For the text-containing cell, return its midpoint in (x, y) coordinate format. 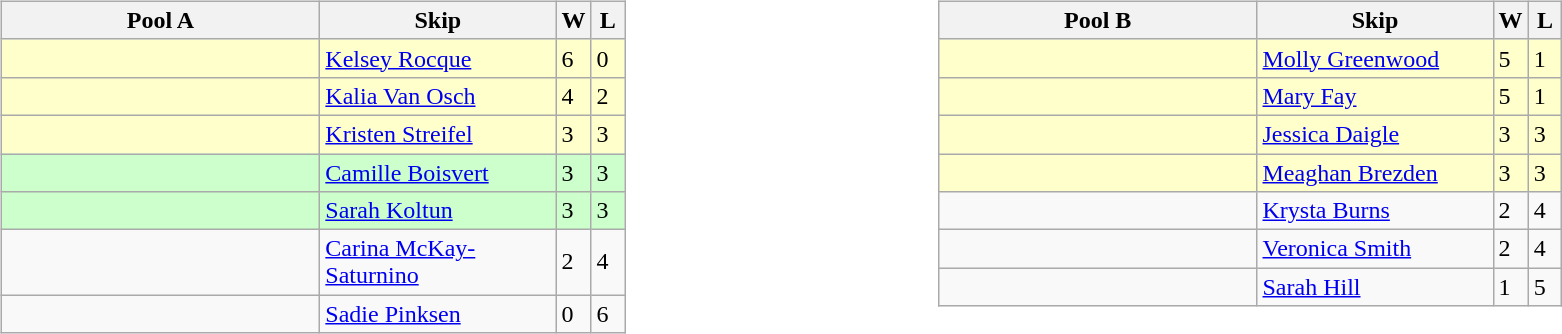
Sadie Pinksen (438, 314)
Kelsey Rocque (438, 58)
Veronica Smith (1375, 249)
Krysta Burns (1375, 211)
Jessica Daigle (1375, 134)
Camille Boisvert (438, 173)
Kalia Van Osch (438, 96)
Sarah Hill (1375, 287)
Mary Fay (1375, 96)
Kristen Streifel (438, 134)
Carina McKay-Saturnino (438, 262)
Pool B (1098, 20)
Molly Greenwood (1375, 58)
Pool A (160, 20)
Meaghan Brezden (1375, 173)
Sarah Koltun (438, 211)
